Return (X, Y) of the center of cell containing provided text 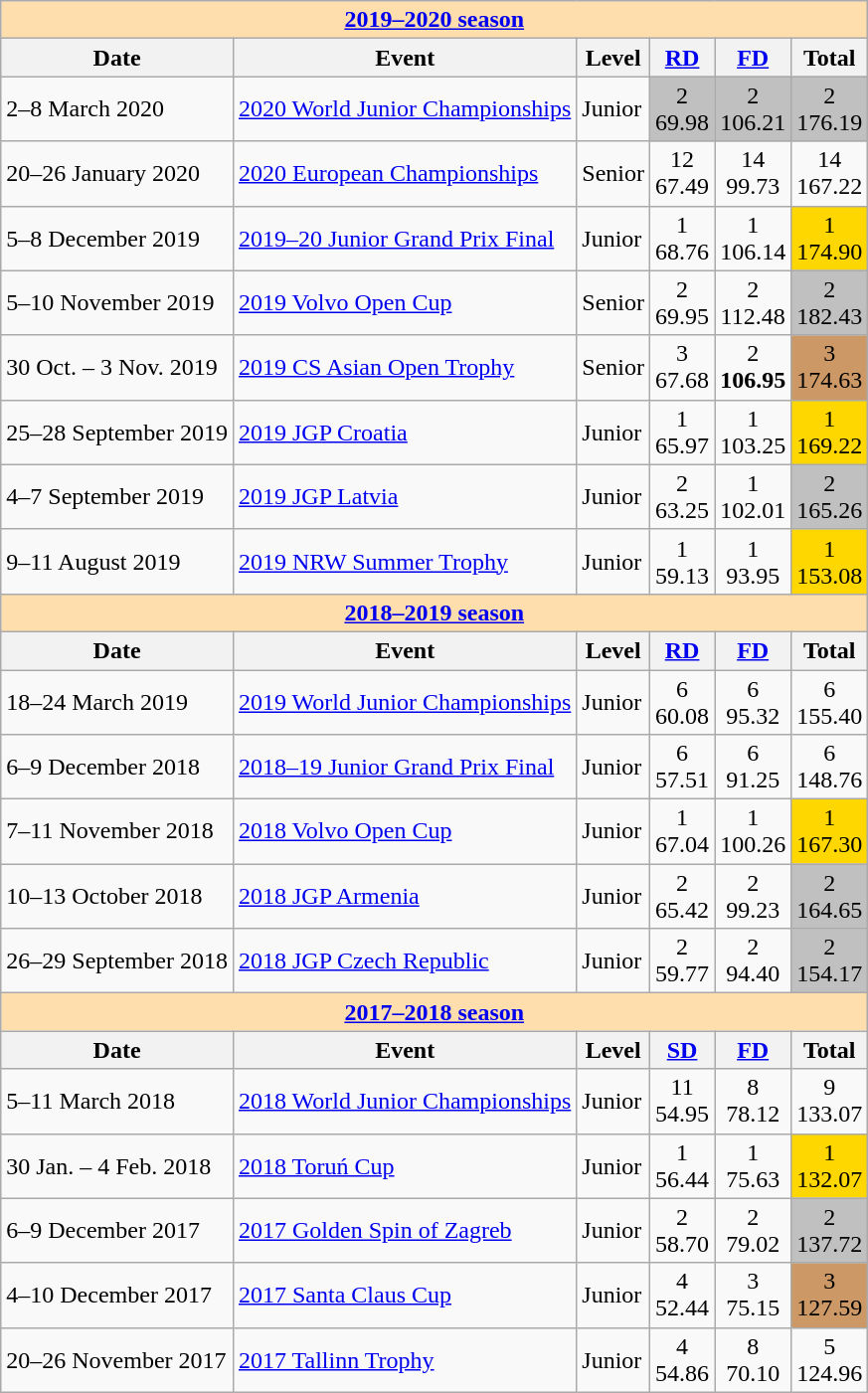
6 60.08 (682, 702)
3 67.68 (682, 368)
3 174.63 (829, 368)
2 79.02 (754, 1231)
14 167.22 (829, 173)
1 169.22 (829, 432)
2 106.21 (754, 109)
SD (682, 1050)
2 137.72 (829, 1231)
8 78.12 (754, 1102)
1 100.26 (754, 831)
1 68.76 (682, 239)
2018–19 Junior Grand Prix Final (404, 768)
2019 CS Asian Open Trophy (404, 368)
2019 JGP Croatia (404, 432)
1 56.44 (682, 1165)
6–9 December 2017 (117, 1231)
2–8 March 2020 (117, 109)
26–29 September 2018 (117, 960)
3 75.15 (754, 1295)
30 Oct. – 3 Nov. 2019 (117, 368)
1 132.07 (829, 1165)
4 54.86 (682, 1360)
2 69.95 (682, 302)
5–11 March 2018 (117, 1102)
2017 Tallinn Trophy (404, 1360)
1 75.63 (754, 1165)
1 65.97 (682, 432)
2 112.48 (754, 302)
3 127.59 (829, 1295)
9–11 August 2019 (117, 561)
1 167.30 (829, 831)
2 176.19 (829, 109)
2019–20 Junior Grand Prix Final (404, 239)
2019 Volvo Open Cup (404, 302)
2018 World Junior Championships (404, 1102)
2019 JGP Latvia (404, 497)
6–9 December 2018 (117, 768)
5–8 December 2019 (117, 239)
2 59.77 (682, 960)
5–10 November 2019 (117, 302)
7–11 November 2018 (117, 831)
2 99.23 (754, 897)
4–7 September 2019 (117, 497)
18–24 March 2019 (117, 702)
2 106.95 (754, 368)
2 94.40 (754, 960)
2018 JGP Armenia (404, 897)
1 106.14 (754, 239)
2020 European Championships (404, 173)
12 67.49 (682, 173)
2 58.70 (682, 1231)
14 99.73 (754, 173)
1 153.08 (829, 561)
11 54.95 (682, 1102)
2019 NRW Summer Trophy (404, 561)
2 154.17 (829, 960)
2018–2019 season (434, 612)
6 155.40 (829, 702)
2017 Golden Spin of Zagreb (404, 1231)
20–26 November 2017 (117, 1360)
2 164.65 (829, 897)
8 70.10 (754, 1360)
2 165.26 (829, 497)
1 174.90 (829, 239)
2 69.98 (682, 109)
1 59.13 (682, 561)
2 182.43 (829, 302)
25–28 September 2019 (117, 432)
1 102.01 (754, 497)
1 103.25 (754, 432)
2018 JGP Czech Republic (404, 960)
1 67.04 (682, 831)
4 52.44 (682, 1295)
2017 Santa Claus Cup (404, 1295)
2 65.42 (682, 897)
2018 Toruń Cup (404, 1165)
9 133.07 (829, 1102)
2019–2020 season (434, 20)
2 63.25 (682, 497)
2017–2018 season (434, 1012)
6 91.25 (754, 768)
6 148.76 (829, 768)
4–10 December 2017 (117, 1295)
2018 Volvo Open Cup (404, 831)
10–13 October 2018 (117, 897)
6 57.51 (682, 768)
5 124.96 (829, 1360)
2019 World Junior Championships (404, 702)
30 Jan. – 4 Feb. 2018 (117, 1165)
1 93.95 (754, 561)
20–26 January 2020 (117, 173)
2020 World Junior Championships (404, 109)
6 95.32 (754, 702)
